Determine the [X, Y] coordinate at the center of the cell enclosing the given text.  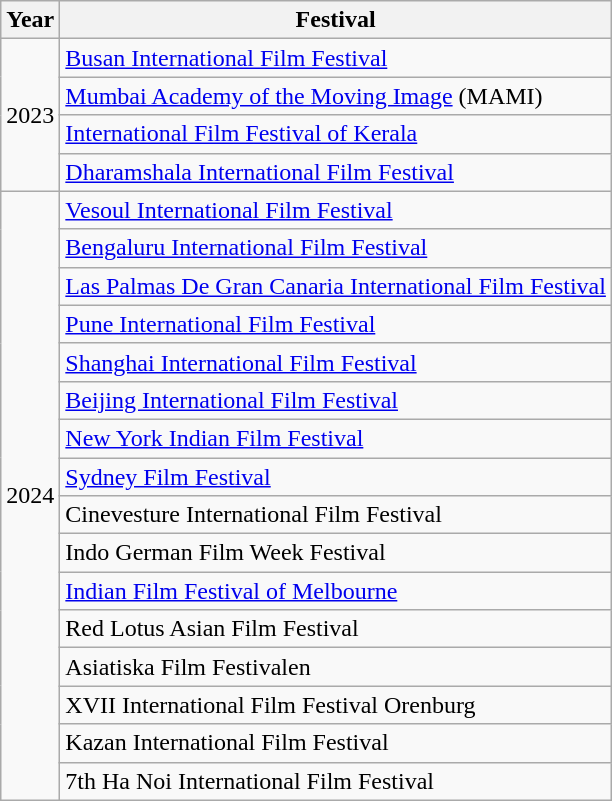
Bengaluru International Film Festival [336, 248]
Pune International Film Festival [336, 324]
Cinevesture International Film Festival [336, 515]
2023 [30, 115]
Sydney Film Festival [336, 477]
International Film Festival of Kerala [336, 134]
Festival [336, 20]
Asiatiska Film Festivalen [336, 667]
Year [30, 20]
Shanghai International Film Festival [336, 362]
Las Palmas De Gran Canaria International Film Festival [336, 286]
Mumbai Academy of the Moving Image (MAMI) [336, 96]
Beijing International Film Festival [336, 400]
Indo German Film Week Festival [336, 553]
Red Lotus Asian Film Festival [336, 629]
Dharamshala International Film Festival [336, 172]
New York Indian Film Festival [336, 438]
Busan International Film Festival [336, 58]
7th Ha Noi International Film Festival [336, 781]
XVII International Film Festival Orenburg [336, 705]
Kazan International Film Festival [336, 743]
2024 [30, 496]
Indian Film Festival of Melbourne [336, 591]
Vesoul International Film Festival [336, 210]
